Return [x, y] of the center of cell containing provided text 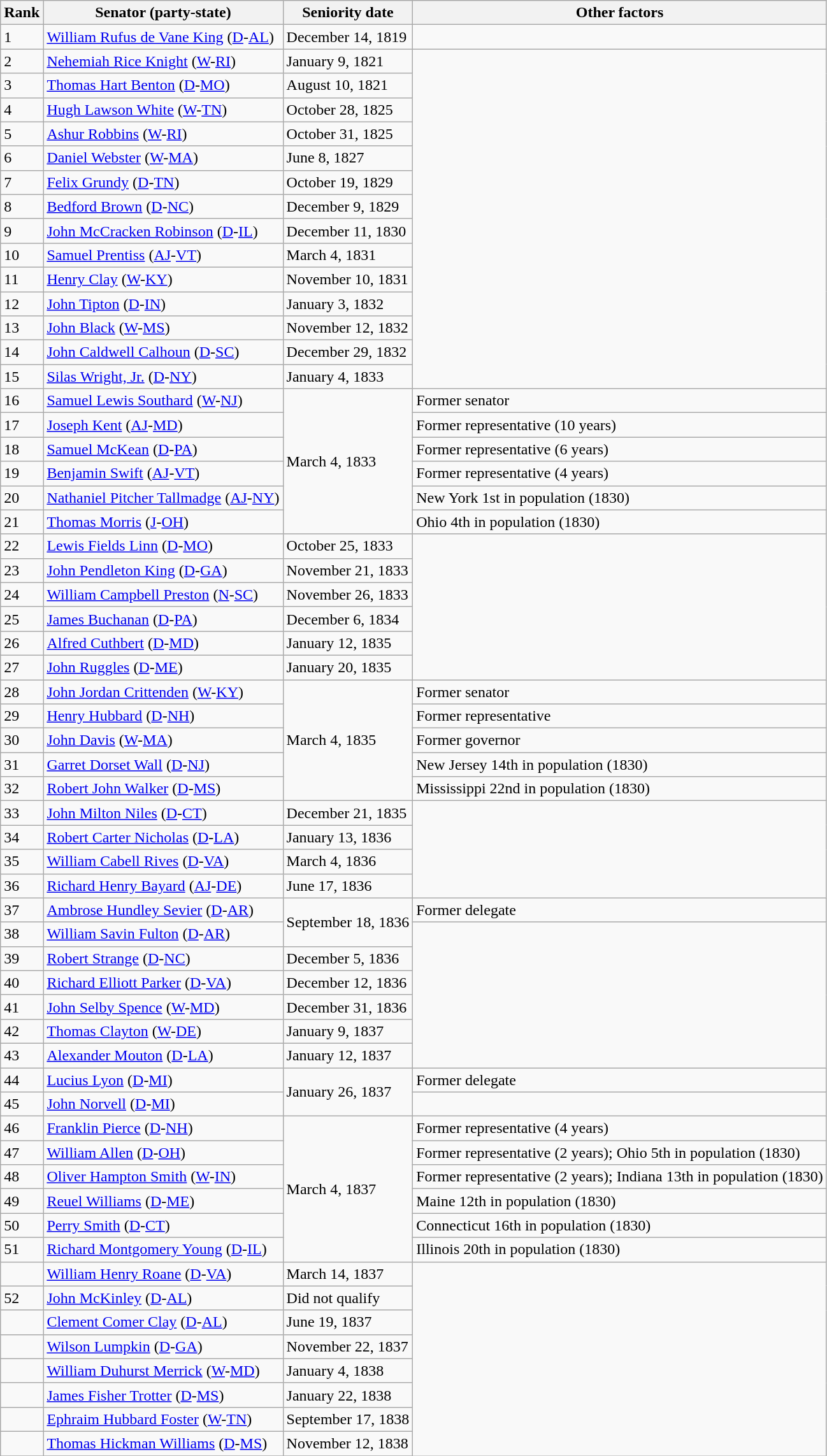
October 25, 1833 [348, 546]
52 [22, 1298]
Alexander Mouton (D-LA) [163, 1055]
March 4, 1836 [348, 861]
August 10, 1821 [348, 85]
Former representative (10 years) [620, 425]
Robert Strange (D-NC) [163, 958]
William Henry Roane (D-VA) [163, 1274]
Thomas Hart Benton (D-MO) [163, 85]
June 17, 1836 [348, 886]
1 [22, 37]
35 [22, 861]
January 9, 1837 [348, 1031]
December 29, 1832 [348, 352]
19 [22, 473]
December 6, 1834 [348, 619]
38 [22, 934]
32 [22, 789]
March 4, 1835 [348, 740]
Benjamin Swift (AJ-VT) [163, 473]
John McKinley (D-AL) [163, 1298]
Rank [22, 13]
48 [22, 1177]
22 [22, 546]
Richard Elliott Parker (D-VA) [163, 983]
John Tipton (D-IN) [163, 304]
October 31, 1825 [348, 134]
25 [22, 619]
December 12, 1836 [348, 983]
5 [22, 134]
23 [22, 570]
Wilson Lumpkin (D-GA) [163, 1346]
46 [22, 1128]
50 [22, 1225]
December 31, 1836 [348, 1007]
March 4, 1831 [348, 255]
January 20, 1835 [348, 667]
Samuel Lewis Southard (W-NJ) [163, 401]
Ambrose Hundley Sevier (D-AR) [163, 910]
January 26, 1837 [348, 1092]
Bedford Brown (D-NC) [163, 206]
Oliver Hampton Smith (W-IN) [163, 1177]
Former representative (2 years); Indiana 13th in population (1830) [620, 1177]
John Davis (W-MA) [163, 740]
March 4, 1837 [348, 1189]
17 [22, 425]
September 17, 1838 [348, 1419]
24 [22, 595]
John Selby Spence (W-MD) [163, 1007]
Lewis Fields Linn (D-MO) [163, 546]
John McCracken Robinson (D-IL) [163, 231]
Reuel Williams (D-ME) [163, 1201]
William Cabell Rives (D-VA) [163, 861]
Connecticut 16th in population (1830) [620, 1225]
January 9, 1821 [348, 61]
10 [22, 255]
Richard Henry Bayard (AJ-DE) [163, 886]
John Jordan Crittenden (W-KY) [163, 691]
November 22, 1837 [348, 1346]
Franklin Pierce (D-NH) [163, 1128]
33 [22, 813]
Henry Hubbard (D-NH) [163, 716]
January 4, 1838 [348, 1371]
James Fisher Trotter (D-MS) [163, 1395]
Perry Smith (D-CT) [163, 1225]
3 [22, 85]
18 [22, 449]
December 5, 1836 [348, 958]
June 8, 1827 [348, 158]
39 [22, 958]
Alfred Cuthbert (D-MD) [163, 643]
January 13, 1836 [348, 837]
October 19, 1829 [348, 182]
November 12, 1832 [348, 328]
John Pendleton King (D-GA) [163, 570]
Thomas Morris (J-OH) [163, 522]
Other factors [620, 13]
Henry Clay (W-KY) [163, 279]
November 12, 1838 [348, 1443]
29 [22, 716]
William Duhurst Merrick (W-MD) [163, 1371]
Ohio 4th in population (1830) [620, 522]
January 3, 1832 [348, 304]
John Black (W-MS) [163, 328]
13 [22, 328]
Seniority date [348, 13]
Thomas Clayton (W-DE) [163, 1031]
Former representative (6 years) [620, 449]
16 [22, 401]
September 18, 1836 [348, 922]
William Savin Fulton (D-AR) [163, 934]
4 [22, 110]
New York 1st in population (1830) [620, 498]
Richard Montgomery Young (D-IL) [163, 1250]
Hugh Lawson White (W-TN) [163, 110]
Ephraim Hubbard Foster (W-TN) [163, 1419]
Mississippi 22nd in population (1830) [620, 789]
49 [22, 1201]
34 [22, 837]
January 22, 1838 [348, 1395]
15 [22, 377]
John Milton Niles (D-CT) [163, 813]
March 4, 1833 [348, 461]
December 14, 1819 [348, 37]
January 12, 1835 [348, 643]
42 [22, 1031]
Nehemiah Rice Knight (W-RI) [163, 61]
21 [22, 522]
John Caldwell Calhoun (D-SC) [163, 352]
Former representative [620, 716]
December 11, 1830 [348, 231]
Samuel McKean (D-PA) [163, 449]
March 14, 1837 [348, 1274]
January 12, 1837 [348, 1055]
28 [22, 691]
47 [22, 1153]
Nathaniel Pitcher Tallmadge (AJ-NY) [163, 498]
45 [22, 1104]
2 [22, 61]
37 [22, 910]
Daniel Webster (W-MA) [163, 158]
January 4, 1833 [348, 377]
November 21, 1833 [348, 570]
Former governor [620, 740]
40 [22, 983]
Did not qualify [348, 1298]
Silas Wright, Jr. (D-NY) [163, 377]
36 [22, 886]
December 21, 1835 [348, 813]
9 [22, 231]
William Campbell Preston (N-SC) [163, 595]
John Ruggles (D-ME) [163, 667]
43 [22, 1055]
John Norvell (D-MI) [163, 1104]
June 19, 1837 [348, 1322]
Garret Dorset Wall (D-NJ) [163, 765]
Samuel Prentiss (AJ-VT) [163, 255]
41 [22, 1007]
31 [22, 765]
James Buchanan (D-PA) [163, 619]
27 [22, 667]
Illinois 20th in population (1830) [620, 1250]
Former representative (2 years); Ohio 5th in population (1830) [620, 1153]
6 [22, 158]
30 [22, 740]
Felix Grundy (D-TN) [163, 182]
William Allen (D-OH) [163, 1153]
Robert Carter Nicholas (D-LA) [163, 837]
Senator (party-state) [163, 13]
November 10, 1831 [348, 279]
December 9, 1829 [348, 206]
William Rufus de Vane King (D-AL) [163, 37]
October 28, 1825 [348, 110]
New Jersey 14th in population (1830) [620, 765]
8 [22, 206]
Maine 12th in population (1830) [620, 1201]
14 [22, 352]
Clement Comer Clay (D-AL) [163, 1322]
11 [22, 279]
44 [22, 1080]
November 26, 1833 [348, 595]
26 [22, 643]
Robert John Walker (D-MS) [163, 789]
Lucius Lyon (D-MI) [163, 1080]
Joseph Kent (AJ-MD) [163, 425]
20 [22, 498]
12 [22, 304]
7 [22, 182]
Ashur Robbins (W-RI) [163, 134]
Thomas Hickman Williams (D-MS) [163, 1443]
51 [22, 1250]
